Scan for the cell matching the given text and deliver its [x, y] coordinate at center. 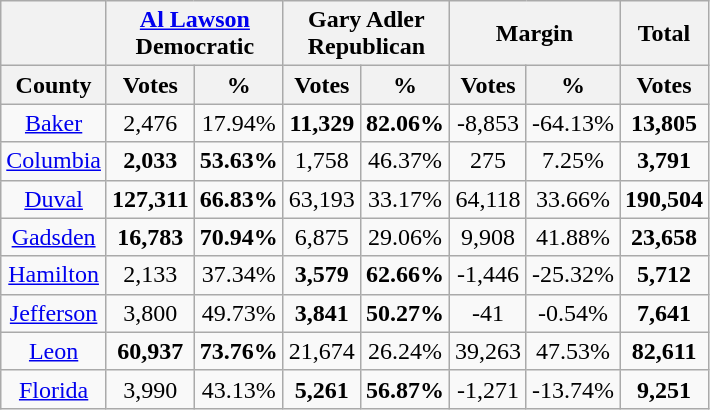
275 [488, 161]
56.87% [404, 389]
-13.74% [572, 389]
3,579 [322, 275]
46.37% [404, 161]
47.53% [572, 351]
-1,271 [488, 389]
66.83% [238, 199]
62.66% [404, 275]
64,118 [488, 199]
-8,853 [488, 123]
County [54, 85]
43.13% [238, 389]
2,133 [150, 275]
Gadsden [54, 237]
33.66% [572, 199]
Columbia [54, 161]
53.63% [238, 161]
1,758 [322, 161]
82.06% [404, 123]
33.17% [404, 199]
-1,446 [488, 275]
Baker [54, 123]
2,476 [150, 123]
26.24% [404, 351]
63,193 [322, 199]
50.27% [404, 313]
Duval [54, 199]
23,658 [664, 237]
5,712 [664, 275]
3,841 [322, 313]
16,783 [150, 237]
5,261 [322, 389]
49.73% [238, 313]
11,329 [322, 123]
-64.13% [572, 123]
39,263 [488, 351]
17.94% [238, 123]
3,791 [664, 161]
3,800 [150, 313]
9,908 [488, 237]
127,311 [150, 199]
29.06% [404, 237]
Hamilton [54, 275]
2,033 [150, 161]
7,641 [664, 313]
41.88% [572, 237]
Florida [54, 389]
13,805 [664, 123]
9,251 [664, 389]
-25.32% [572, 275]
Total [664, 34]
3,990 [150, 389]
37.34% [238, 275]
60,937 [150, 351]
Gary AdlerRepublican [366, 34]
73.76% [238, 351]
21,674 [322, 351]
82,611 [664, 351]
-0.54% [572, 313]
-41 [488, 313]
Leon [54, 351]
Jefferson [54, 313]
7.25% [572, 161]
Al LawsonDemocratic [194, 34]
6,875 [322, 237]
Margin [534, 34]
190,504 [664, 199]
70.94% [238, 237]
